Pinpoint the cell where the given text exists, returning its (X, Y) midpoint coordinate. 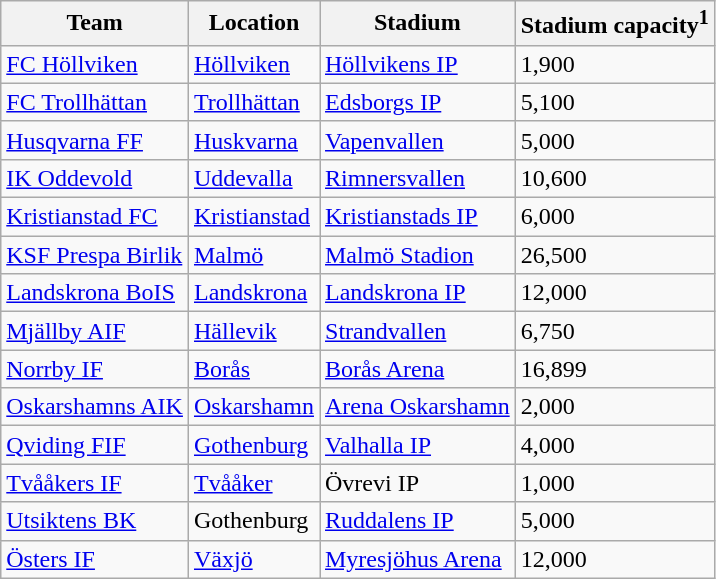
Utsiktens BK (95, 521)
Rimnersvallen (418, 178)
Team (95, 24)
Borås (254, 369)
Växjö (254, 559)
Vapenvallen (418, 140)
FC Höllviken (95, 64)
Höllvikens IP (418, 64)
Ruddalens IP (418, 521)
Qviding FIF (95, 445)
Malmö Stadion (418, 255)
Borås Arena (418, 369)
5,100 (614, 102)
Valhalla IP (418, 445)
Kristianstad (254, 217)
Tvååkers IF (95, 483)
Tvååker (254, 483)
Husqvarna FF (95, 140)
Arena Oskarshamn (418, 407)
Stadium capacity1 (614, 24)
KSF Prespa Birlik (95, 255)
Övrevi IP (418, 483)
10,600 (614, 178)
Norrby IF (95, 369)
Östers IF (95, 559)
2,000 (614, 407)
IK Oddevold (95, 178)
Landskrona IP (418, 293)
Kristianstad FC (95, 217)
1,900 (614, 64)
Oskarshamns AIK (95, 407)
Malmö (254, 255)
6,000 (614, 217)
Landskrona (254, 293)
FC Trollhättan (95, 102)
Uddevalla (254, 178)
16,899 (614, 369)
Kristianstads IP (418, 217)
6,750 (614, 331)
Edsborgs IP (418, 102)
Mjällby AIF (95, 331)
1,000 (614, 483)
4,000 (614, 445)
Hällevik (254, 331)
Höllviken (254, 64)
26,500 (614, 255)
Location (254, 24)
Huskvarna (254, 140)
Stadium (418, 24)
Trollhättan (254, 102)
Landskrona BoIS (95, 293)
Myresjöhus Arena (418, 559)
Strandvallen (418, 331)
Oskarshamn (254, 407)
